Return the (X, Y) coordinate for the center point of the cell that contains the specified text.  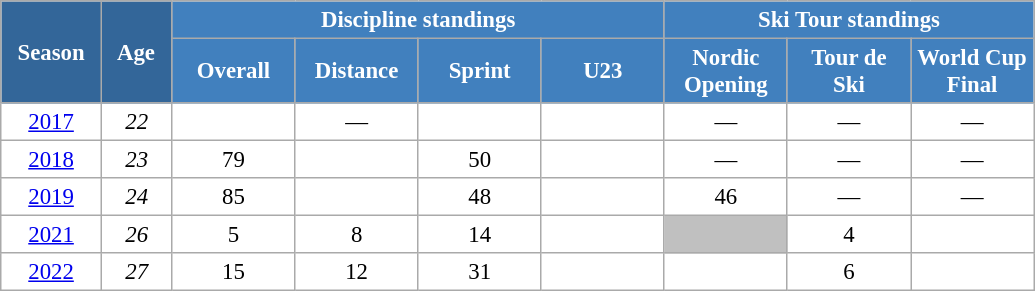
Age (136, 52)
Overall (234, 72)
2018 (52, 160)
22 (136, 122)
Distance (356, 72)
24 (136, 197)
23 (136, 160)
5 (234, 235)
46 (726, 197)
26 (136, 235)
2017 (52, 122)
2019 (52, 197)
Season (52, 52)
8 (356, 235)
NordicOpening (726, 72)
2021 (52, 235)
50 (480, 160)
14 (480, 235)
Sprint (480, 72)
U23 (602, 72)
Discipline standings (418, 20)
4 (848, 235)
48 (480, 197)
Tour deSki (848, 72)
World CupFinal (972, 72)
79 (234, 160)
Ski Tour standings (848, 20)
85 (234, 197)
